Output the [X, Y] coordinate of the center of the cell containing the given text.  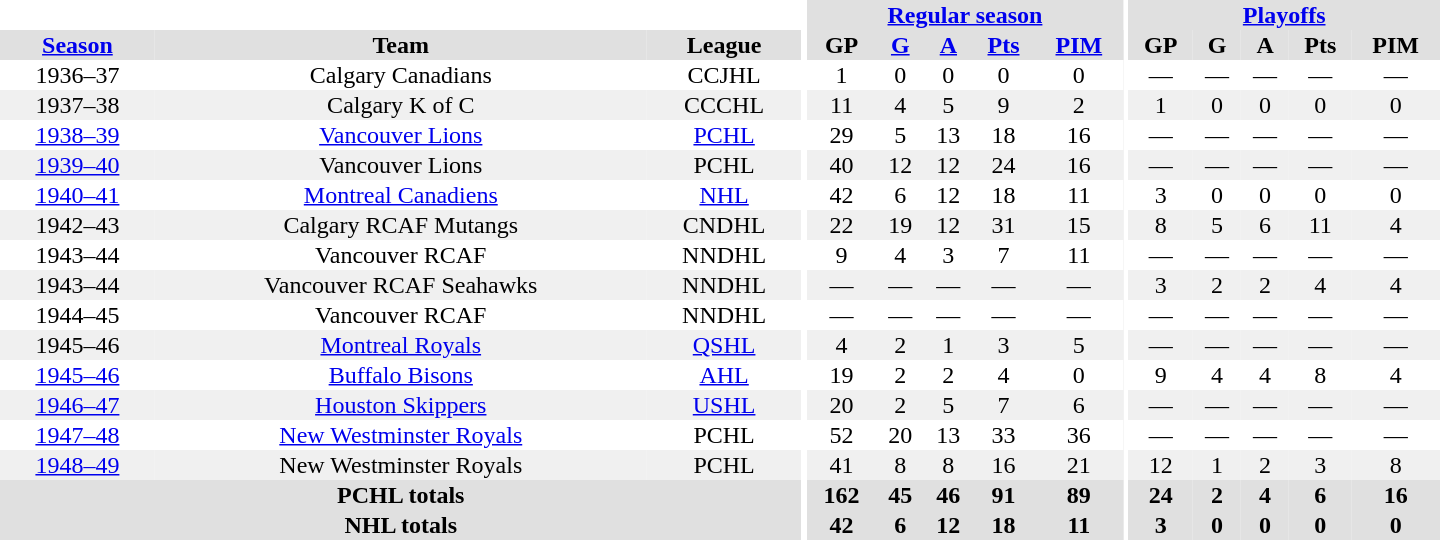
Season [78, 45]
Calgary K of C [401, 105]
Calgary RCAF Mutangs [401, 225]
NHL [724, 195]
1942–43 [78, 225]
46 [948, 495]
31 [1003, 225]
QSHL [724, 345]
1947–48 [78, 435]
1939–40 [78, 165]
Vancouver RCAF Seahawks [401, 285]
22 [842, 225]
21 [1079, 465]
89 [1079, 495]
36 [1079, 435]
1937–38 [78, 105]
CCCHL [724, 105]
Calgary Canadians [401, 75]
Montreal Canadiens [401, 195]
Houston Skippers [401, 405]
Montreal Royals [401, 345]
NHL totals [401, 525]
League [724, 45]
162 [842, 495]
Team [401, 45]
52 [842, 435]
29 [842, 135]
1948–49 [78, 465]
CCJHL [724, 75]
91 [1003, 495]
CNDHL [724, 225]
USHL [724, 405]
40 [842, 165]
1940–41 [78, 195]
45 [900, 495]
33 [1003, 435]
1946–47 [78, 405]
1938–39 [78, 135]
1944–45 [78, 315]
1936–37 [78, 75]
15 [1079, 225]
Regular season [965, 15]
Playoffs [1284, 15]
PCHL totals [401, 495]
41 [842, 465]
AHL [724, 375]
Buffalo Bisons [401, 375]
